Return [X, Y] of the center of cell containing provided text 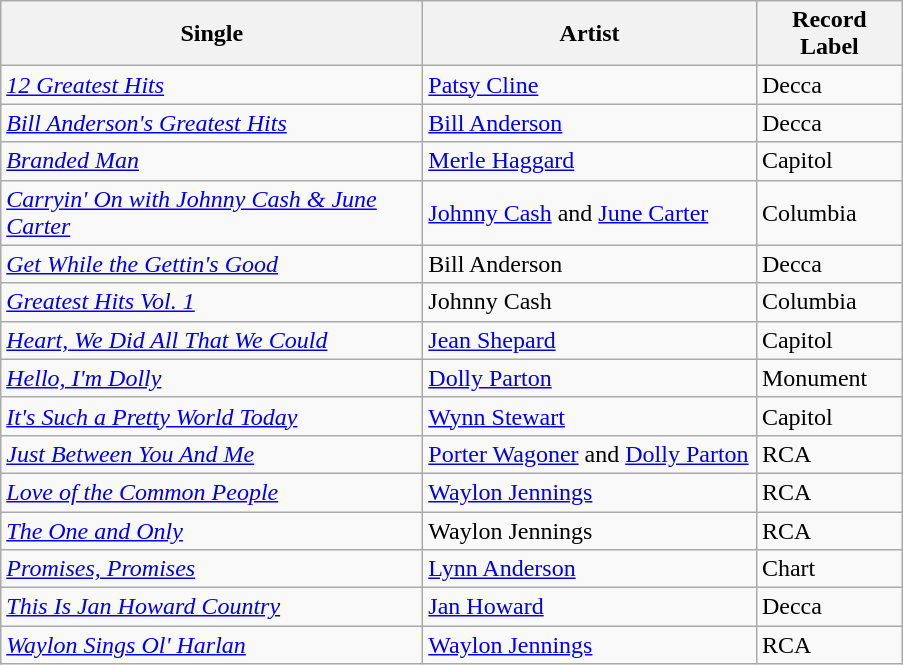
Merle Haggard [590, 161]
Patsy Cline [590, 85]
Johnny Cash and June Carter [590, 212]
12 Greatest Hits [212, 85]
Wynn Stewart [590, 416]
Record Label [829, 34]
Just Between You And Me [212, 454]
Porter Wagoner and Dolly Parton [590, 454]
Lynn Anderson [590, 569]
Get While the Gettin's Good [212, 264]
Single [212, 34]
Love of the Common People [212, 492]
Promises, Promises [212, 569]
Waylon Sings Ol' Harlan [212, 645]
Jean Shepard [590, 340]
It's Such a Pretty World Today [212, 416]
Greatest Hits Vol. 1 [212, 302]
Hello, I'm Dolly [212, 378]
Bill Anderson's Greatest Hits [212, 123]
Johnny Cash [590, 302]
Artist [590, 34]
This Is Jan Howard Country [212, 607]
The One and Only [212, 531]
Heart, We Did All That We Could [212, 340]
Carryin' On with Johnny Cash & June Carter [212, 212]
Monument [829, 378]
Dolly Parton [590, 378]
Jan Howard [590, 607]
Chart [829, 569]
Branded Man [212, 161]
